Return the (x, y) coordinate for the center point of the cell that contains the specified text.  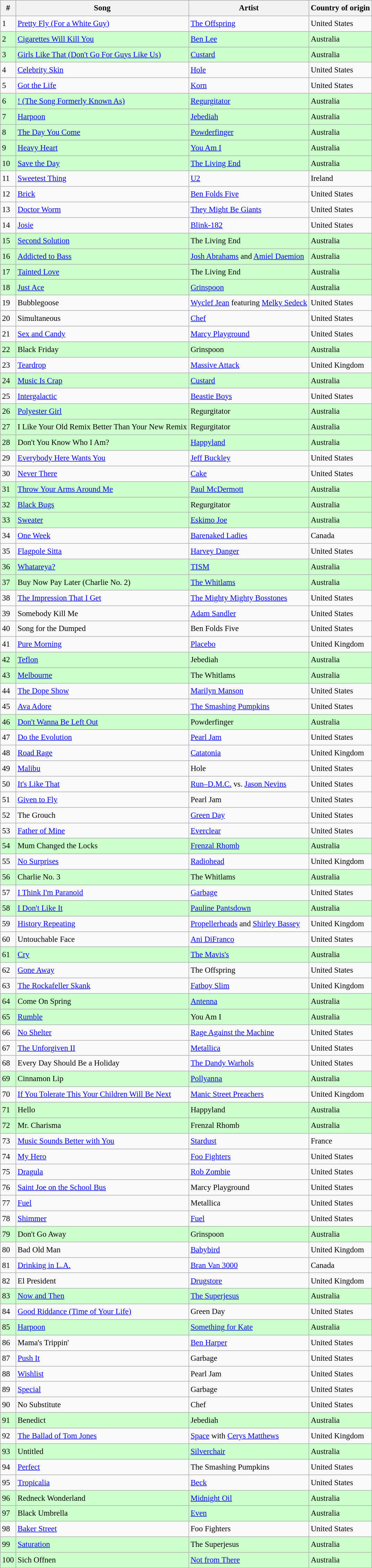
Gone Away (103, 970)
Marilyn Manson (249, 691)
Artist (249, 8)
The Dandy Warhols (249, 1064)
Adam Sandler (249, 613)
Mr. Charisma (103, 1125)
75 (8, 1172)
39 (8, 613)
France (340, 1141)
82 (8, 1281)
Second Solution (103, 241)
15 (8, 241)
Untitled (103, 1451)
Fatboy Slim (249, 986)
The Grouch (103, 815)
38 (8, 598)
Josh Abrahams and Amiel Daemion (249, 256)
12 (8, 194)
77 (8, 1203)
91 (8, 1421)
Music Sounds Better with You (103, 1141)
21 (8, 334)
81 (8, 1265)
Special (103, 1390)
No Shelter (103, 1033)
Pauline Pantsdown (249, 909)
Rage Against the Machine (249, 1033)
86 (8, 1343)
17 (8, 272)
Don't Wanna Be Left Out (103, 722)
Untouchable Face (103, 939)
24 (8, 380)
It's Like That (103, 784)
Bubblegoose (103, 303)
36 (8, 567)
Everclear (249, 831)
Addicted to Bass (103, 256)
Midnight Oil (249, 1498)
96 (8, 1498)
Sweetest Thing (103, 179)
20 (8, 319)
Brick (103, 194)
8 (8, 132)
Space with Cerys Matthews (249, 1436)
Tainted Love (103, 272)
28 (8, 443)
Don't Go Away (103, 1234)
Black Friday (103, 349)
25 (8, 396)
63 (8, 986)
90 (8, 1405)
Shimmer (103, 1218)
4 (8, 70)
41 (8, 645)
87 (8, 1358)
Stardust (249, 1141)
27 (8, 427)
Rob Zombie (249, 1172)
64 (8, 1001)
45 (8, 706)
Radiohead (249, 861)
The Unforgiven II (103, 1048)
19 (8, 303)
Push It (103, 1358)
16 (8, 256)
Teardrop (103, 365)
Paul McDermott (249, 489)
22 (8, 349)
69 (8, 1079)
88 (8, 1374)
Song for the Dumped (103, 629)
Josie (103, 225)
49 (8, 769)
Just Ace (103, 288)
Got the Life (103, 86)
TISM (249, 567)
El President (103, 1281)
Hello (103, 1110)
Drugstore (249, 1281)
Cigarettes Will Kill You (103, 40)
Tropicalia (103, 1482)
The Mighty Mighty Bosstones (249, 598)
Father of Mine (103, 831)
Teflon (103, 660)
I Don't Like It (103, 909)
61 (8, 955)
92 (8, 1436)
The Rockafeller Skank (103, 986)
Beastie Boys (249, 396)
62 (8, 970)
The Dope Show (103, 691)
89 (8, 1390)
Cake (249, 474)
Simultaneous (103, 319)
85 (8, 1327)
Girls Like That (Don't Go For Guys Like Us) (103, 55)
59 (8, 924)
2 (8, 40)
40 (8, 629)
80 (8, 1250)
53 (8, 831)
56 (8, 877)
33 (8, 520)
Something for Kate (249, 1327)
Run–D.M.C. vs. Jason Nevins (249, 784)
Intergalactic (103, 396)
43 (8, 676)
Flagpole Sitta (103, 552)
14 (8, 225)
Celebrity Skin (103, 70)
5 (8, 86)
Somebody Kill Me (103, 613)
100 (8, 1560)
Every Day Should Be a Holiday (103, 1064)
Mama's Trippin' (103, 1343)
Mum Changed the Locks (103, 846)
13 (8, 210)
72 (8, 1125)
If You Tolerate This Your Children Will Be Next (103, 1094)
Wishlist (103, 1374)
6 (8, 101)
1 (8, 24)
Don't You Know Who I Am? (103, 443)
35 (8, 552)
3 (8, 55)
32 (8, 505)
No Substitute (103, 1405)
46 (8, 722)
Music Is Crap (103, 380)
Dragula (103, 1172)
98 (8, 1529)
52 (8, 815)
# (8, 8)
44 (8, 691)
99 (8, 1545)
Pure Morning (103, 645)
7 (8, 116)
The Impression That I Get (103, 598)
Save the Day (103, 164)
Ani DiFranco (249, 939)
History Repeating (103, 924)
18 (8, 288)
Now and Then (103, 1296)
84 (8, 1312)
Ava Adore (103, 706)
23 (8, 365)
Never There (103, 474)
73 (8, 1141)
79 (8, 1234)
34 (8, 536)
Road Rage (103, 753)
Black Bugs (103, 505)
Perfect (103, 1467)
76 (8, 1188)
Pollyanna (249, 1079)
My Hero (103, 1157)
Not from There (249, 1560)
Saint Joe on the School Bus (103, 1188)
Country of origin (340, 8)
Silverchair (249, 1451)
Babybird (249, 1250)
! (The Song Formerly Known As) (103, 101)
47 (8, 737)
9 (8, 148)
Bad Old Man (103, 1250)
57 (8, 893)
30 (8, 474)
Even (249, 1514)
70 (8, 1094)
Rumble (103, 1017)
42 (8, 660)
60 (8, 939)
58 (8, 909)
Antenna (249, 1001)
Good Riddance (Time of Your Life) (103, 1312)
Baker Street (103, 1529)
Beck (249, 1482)
Throw Your Arms Around Me (103, 489)
The Mavis's (249, 955)
Charlie No. 3 (103, 877)
26 (8, 412)
Everybody Here Wants You (103, 458)
50 (8, 784)
Come On Spring (103, 1001)
Ben Lee (249, 40)
Melbourne (103, 676)
74 (8, 1157)
Doctor Worm (103, 210)
65 (8, 1017)
67 (8, 1048)
Malibu (103, 769)
71 (8, 1110)
95 (8, 1482)
Song (103, 8)
Given to Fly (103, 800)
Sich Offnen (103, 1560)
Polyester Girl (103, 412)
68 (8, 1064)
54 (8, 846)
Do the Evolution (103, 737)
One Week (103, 536)
Harvey Danger (249, 552)
48 (8, 753)
Korn (249, 86)
Benedict (103, 1421)
I Think I'm Paranoid (103, 893)
Heavy Heart (103, 148)
Barenaked Ladies (249, 536)
Ben Harper (249, 1343)
They Might Be Giants (249, 210)
The Ballad of Tom Jones (103, 1436)
37 (8, 582)
Massive Attack (249, 365)
Bran Van 3000 (249, 1265)
Drinking in L.A. (103, 1265)
11 (8, 179)
Sex and Candy (103, 334)
51 (8, 800)
Wyclef Jean featuring Melky Sedeck (249, 303)
Jeff Buckley (249, 458)
10 (8, 164)
I Like Your Old Remix Better Than Your New Remix (103, 427)
29 (8, 458)
U2 (249, 179)
The Day You Come (103, 132)
Cry (103, 955)
94 (8, 1467)
Manic Street Preachers (249, 1094)
Placebo (249, 645)
Propellerheads and Shirley Bassey (249, 924)
66 (8, 1033)
Eskimo Joe (249, 520)
No Surprises (103, 861)
Cinnamon Lip (103, 1079)
Saturation (103, 1545)
31 (8, 489)
93 (8, 1451)
Whatareya? (103, 567)
Pretty Fly (For a White Guy) (103, 24)
Black Umbrella (103, 1514)
Blink-182 (249, 225)
Ireland (340, 179)
Catatonia (249, 753)
97 (8, 1514)
55 (8, 861)
Sweater (103, 520)
Redneck Wonderland (103, 1498)
Buy Now Pay Later (Charlie No. 2) (103, 582)
83 (8, 1296)
78 (8, 1218)
